Pinpoint the cell where the given text exists, returning its (x, y) midpoint coordinate. 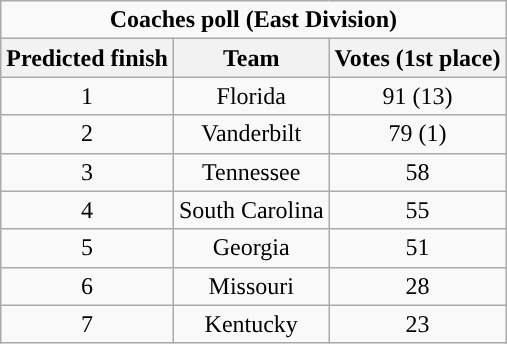
Florida (251, 96)
Votes (1st place) (418, 58)
2 (88, 134)
Kentucky (251, 324)
Tennessee (251, 172)
3 (88, 172)
Team (251, 58)
Coaches poll (East Division) (254, 20)
6 (88, 286)
1 (88, 96)
Georgia (251, 248)
4 (88, 210)
79 (1) (418, 134)
58 (418, 172)
Missouri (251, 286)
South Carolina (251, 210)
55 (418, 210)
91 (13) (418, 96)
5 (88, 248)
Predicted finish (88, 58)
23 (418, 324)
28 (418, 286)
7 (88, 324)
Vanderbilt (251, 134)
51 (418, 248)
